Identify which cell holds the provided text, then report its (X, Y) central coordinate. 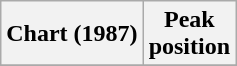
Chart (1987) (72, 34)
Peakposition (189, 34)
